Extract the (x, y) coordinate from the center of the cell holding the provided text.  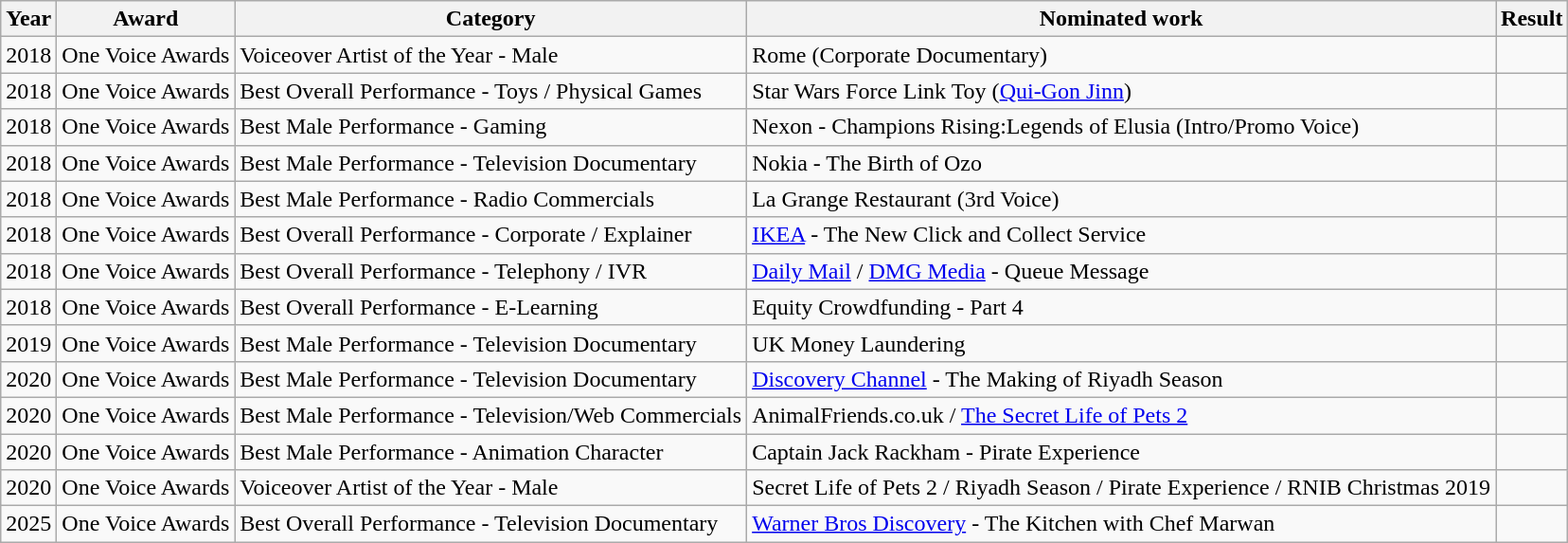
Best Overall Performance - E-Learning (490, 307)
Best Male Performance - Television/Web Commercials (490, 415)
Result (1532, 19)
Category (490, 19)
Daily Mail / DMG Media - Queue Message (1121, 271)
La Grange Restaurant (3rd Voice) (1121, 199)
Best Male Performance - Animation Character (490, 452)
Year (28, 19)
Star Wars Force Link Toy (Qui-Gon Jinn) (1121, 91)
Warner Bros Discovery - The Kitchen with Chef Marwan (1121, 524)
Best Male Performance - Radio Commercials (490, 199)
2019 (28, 343)
2025 (28, 524)
Captain Jack Rackham - Pirate Experience (1121, 452)
Best Overall Performance - Toys / Physical Games (490, 91)
Best Overall Performance - Telephony / IVR (490, 271)
Nominated work (1121, 19)
Best Overall Performance - Corporate / Explainer (490, 235)
Award (146, 19)
Rome (Corporate Documentary) (1121, 55)
Equity Crowdfunding - Part 4 (1121, 307)
IKEA - The New Click and Collect Service (1121, 235)
Best Male Performance - Gaming (490, 127)
UK Money Laundering (1121, 343)
Nokia - The Birth of Ozo (1121, 163)
Discovery Channel - The Making of Riyadh Season (1121, 379)
Nexon - Champions Rising:Legends of Elusia (Intro/Promo Voice) (1121, 127)
Secret Life of Pets 2 / Riyadh Season / Pirate Experience / RNIB Christmas 2019 (1121, 488)
AnimalFriends.co.uk / The Secret Life of Pets 2 (1121, 415)
Best Overall Performance - Television Documentary (490, 524)
